Identify which cell holds the provided text, then report its (X, Y) central coordinate. 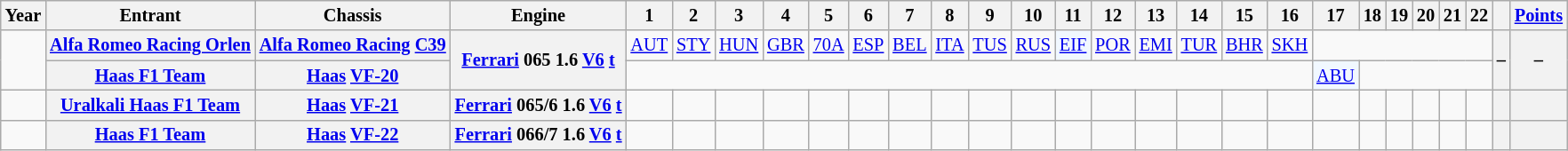
9 (989, 15)
Ferrari 066/7 1.6 V6 t (539, 135)
21 (1452, 15)
TUR (1199, 45)
Alfa Romeo Racing C39 (353, 45)
POR (1113, 45)
4 (786, 15)
Engine (539, 15)
GBR (786, 45)
Ferrari 065/6 1.6 V6 t (539, 105)
SKH (1290, 45)
BHR (1244, 45)
EIF (1073, 45)
17 (1335, 15)
70A (828, 45)
11 (1073, 15)
STY (693, 45)
ESP (868, 45)
1 (649, 15)
Ferrari 065 1.6 V6 t (539, 60)
15 (1244, 15)
EMI (1156, 45)
Points (1539, 15)
13 (1156, 15)
2 (693, 15)
Year (23, 15)
Entrant (150, 15)
6 (868, 15)
3 (739, 15)
BEL (909, 45)
20 (1426, 15)
19 (1399, 15)
Chassis (353, 15)
TUS (989, 45)
22 (1479, 15)
12 (1113, 15)
8 (949, 15)
RUS (1033, 45)
5 (828, 15)
Haas VF-21 (353, 105)
7 (909, 15)
Alfa Romeo Racing Orlen (150, 45)
18 (1372, 15)
Haas VF-20 (353, 75)
HUN (739, 45)
14 (1199, 15)
10 (1033, 15)
AUT (649, 45)
Uralkali Haas F1 Team (150, 105)
Haas VF-22 (353, 135)
ABU (1335, 75)
ITA (949, 45)
16 (1290, 15)
